Determine the (X, Y) coordinate at the center of the cell enclosing the given text.  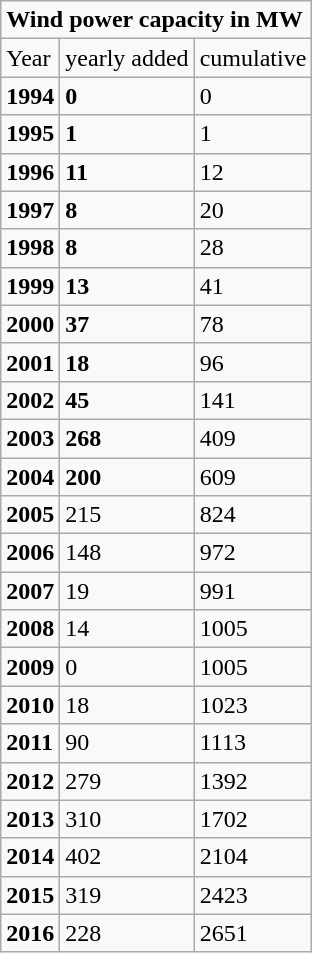
1995 (30, 134)
28 (253, 248)
824 (253, 515)
1999 (30, 286)
2423 (253, 895)
Year (30, 58)
1113 (253, 743)
1994 (30, 96)
200 (127, 477)
1702 (253, 819)
2016 (30, 933)
20 (253, 210)
19 (127, 591)
2104 (253, 857)
2004 (30, 477)
2008 (30, 629)
268 (127, 438)
2005 (30, 515)
12 (253, 172)
279 (127, 781)
2003 (30, 438)
2001 (30, 362)
14 (127, 629)
yearly added (127, 58)
1392 (253, 781)
41 (253, 286)
37 (127, 324)
96 (253, 362)
1997 (30, 210)
1023 (253, 705)
972 (253, 553)
cumulative (253, 58)
2651 (253, 933)
141 (253, 400)
45 (127, 400)
2007 (30, 591)
609 (253, 477)
1998 (30, 248)
2014 (30, 857)
310 (127, 819)
409 (253, 438)
319 (127, 895)
2015 (30, 895)
2010 (30, 705)
2002 (30, 400)
215 (127, 515)
2012 (30, 781)
78 (253, 324)
Wind power capacity in MW (156, 20)
402 (127, 857)
1996 (30, 172)
2000 (30, 324)
2006 (30, 553)
13 (127, 286)
991 (253, 591)
90 (127, 743)
2011 (30, 743)
2013 (30, 819)
228 (127, 933)
148 (127, 553)
2009 (30, 667)
11 (127, 172)
